Return (x, y) of the center of cell containing provided text 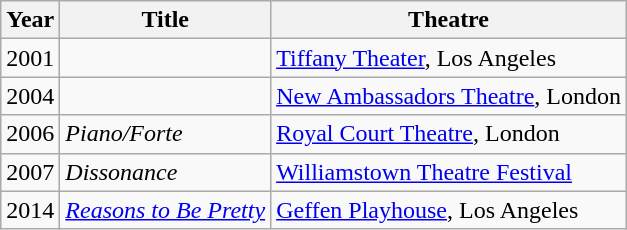
Piano/Forte (166, 134)
2007 (30, 172)
Tiffany Theater, Los Angeles (449, 58)
Year (30, 20)
2004 (30, 96)
Geffen Playhouse, Los Angeles (449, 210)
Dissonance (166, 172)
2001 (30, 58)
Royal Court Theatre, London (449, 134)
2006 (30, 134)
2014 (30, 210)
New Ambassadors Theatre, London (449, 96)
Reasons to Be Pretty (166, 210)
Title (166, 20)
Williamstown Theatre Festival (449, 172)
Theatre (449, 20)
